Determine the (x, y) coordinate at the center of the cell enclosing the given text.  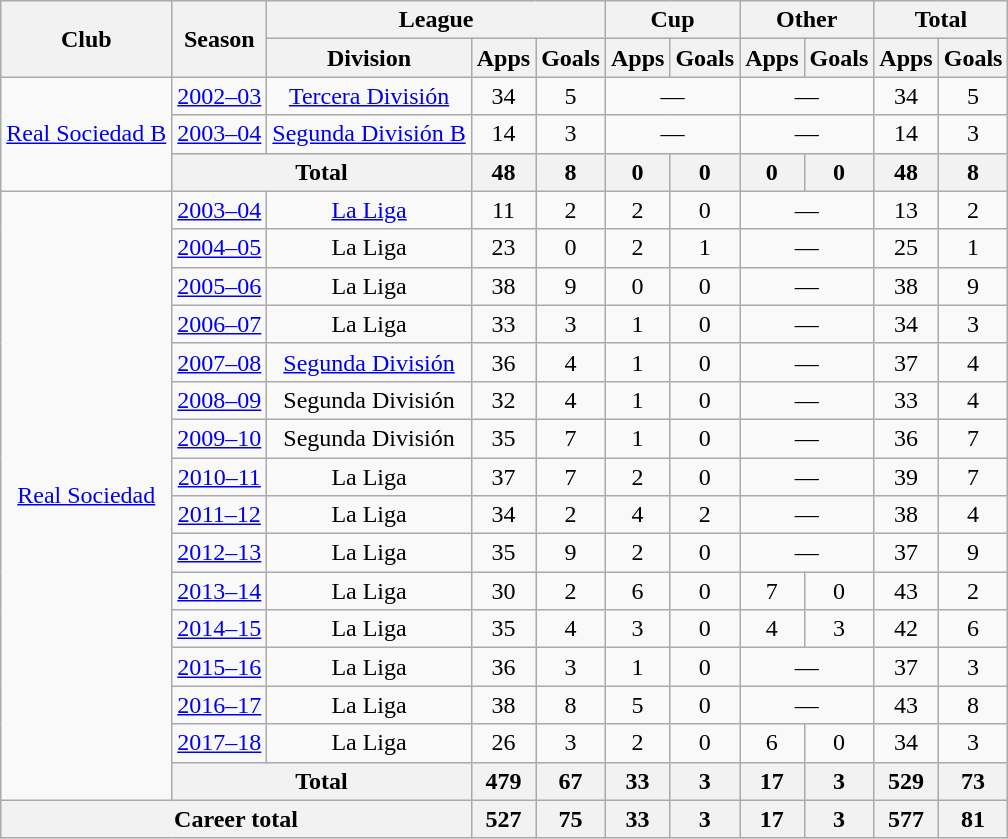
2009–10 (220, 438)
23 (503, 248)
67 (571, 781)
39 (906, 477)
73 (973, 781)
Cup (672, 20)
Division (369, 58)
2005–06 (220, 286)
Real Sociedad (86, 496)
26 (503, 743)
2008–09 (220, 400)
Tercera División (369, 96)
2016–17 (220, 705)
479 (503, 781)
2004–05 (220, 248)
Real Sociedad B (86, 134)
Season (220, 39)
75 (571, 819)
Segunda División B (369, 134)
42 (906, 629)
11 (503, 210)
Career total (236, 819)
Other (807, 20)
2012–13 (220, 553)
2010–11 (220, 477)
527 (503, 819)
577 (906, 819)
13 (906, 210)
81 (973, 819)
32 (503, 400)
529 (906, 781)
League (436, 20)
2014–15 (220, 629)
2015–16 (220, 667)
Club (86, 39)
2002–03 (220, 96)
2011–12 (220, 515)
2007–08 (220, 362)
2017–18 (220, 743)
2013–14 (220, 591)
2006–07 (220, 324)
25 (906, 248)
30 (503, 591)
